From the cell containing the given text, extract its center point as [x, y] coordinate. 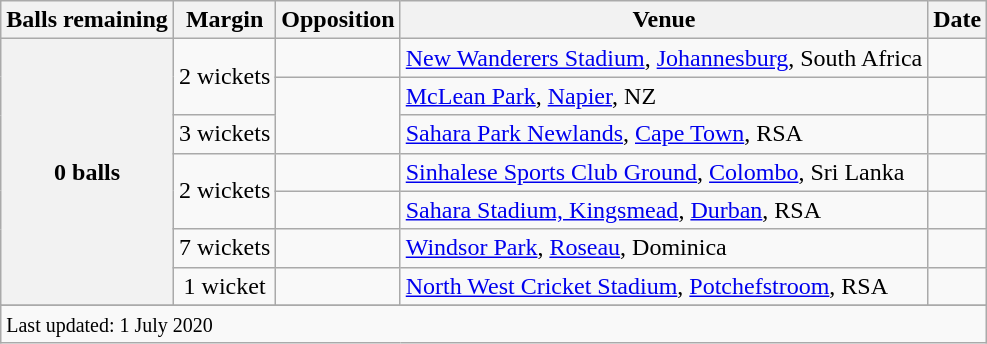
McLean Park, Napier, NZ [664, 96]
7 wickets [224, 248]
1 wicket [224, 286]
Date [958, 20]
Sinhalese Sports Club Ground, Colombo, Sri Lanka [664, 172]
Margin [224, 20]
Windsor Park, Roseau, Dominica [664, 248]
Balls remaining [88, 20]
0 balls [88, 172]
Sahara Park Newlands, Cape Town, RSA [664, 134]
Last updated: 1 July 2020 [494, 324]
Opposition [338, 20]
3 wickets [224, 134]
Sahara Stadium, Kingsmead, Durban, RSA [664, 210]
North West Cricket Stadium, Potchefstroom, RSA [664, 286]
New Wanderers Stadium, Johannesburg, South Africa [664, 58]
Venue [664, 20]
